Provide the [X, Y] coordinate of the cell's center where the given text is located.  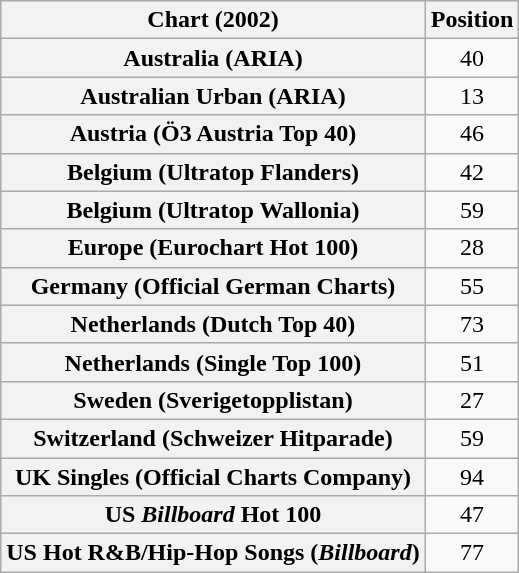
Australia (ARIA) [213, 58]
94 [472, 477]
51 [472, 362]
42 [472, 172]
46 [472, 134]
55 [472, 286]
47 [472, 515]
Belgium (Ultratop Flanders) [213, 172]
UK Singles (Official Charts Company) [213, 477]
Germany (Official German Charts) [213, 286]
73 [472, 324]
Switzerland (Schweizer Hitparade) [213, 438]
Australian Urban (ARIA) [213, 96]
Chart (2002) [213, 20]
Position [472, 20]
Austria (Ö3 Austria Top 40) [213, 134]
Belgium (Ultratop Wallonia) [213, 210]
Netherlands (Single Top 100) [213, 362]
Europe (Eurochart Hot 100) [213, 248]
Netherlands (Dutch Top 40) [213, 324]
US Billboard Hot 100 [213, 515]
40 [472, 58]
Sweden (Sverigetopplistan) [213, 400]
77 [472, 553]
13 [472, 96]
27 [472, 400]
US Hot R&B/Hip-Hop Songs (Billboard) [213, 553]
28 [472, 248]
